Output the [x, y] coordinate of the center of the cell containing the given text.  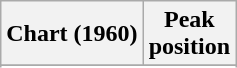
Chart (1960) [72, 34]
Peakposition [189, 34]
